Determine the [x, y] coordinate at the center of the cell enclosing the given text.  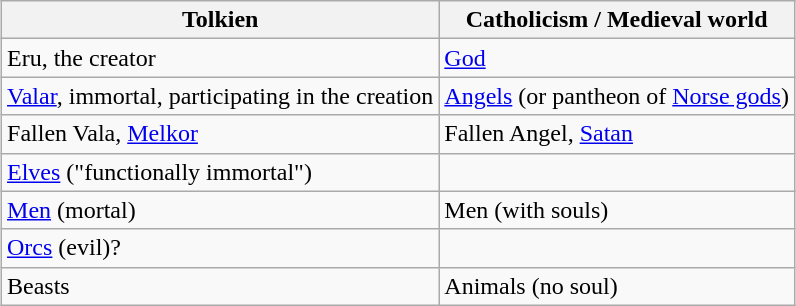
Angels (or pantheon of Norse gods) [617, 96]
Elves ("functionally immortal") [220, 172]
Men (mortal) [220, 210]
Fallen Vala, Melkor [220, 134]
Beasts [220, 286]
Eru, the creator [220, 58]
Orcs (evil)? [220, 248]
Men (with souls) [617, 210]
God [617, 58]
Animals (no soul) [617, 286]
Fallen Angel, Satan [617, 134]
Valar, immortal, participating in the creation [220, 96]
Tolkien [220, 20]
Catholicism / Medieval world [617, 20]
